Return the (X, Y) coordinate for the center point of the cell that contains the specified text.  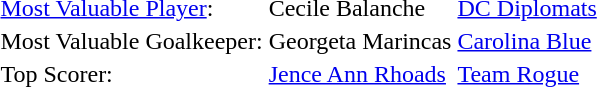
Georgeta Marincas (360, 41)
